Provide the [X, Y] coordinate of the cell's center where the given text is located.  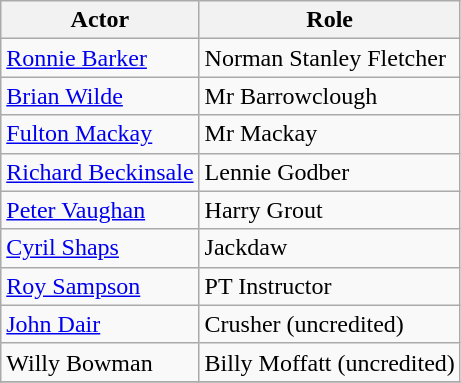
Brian Wilde [100, 96]
Mr Mackay [330, 134]
Peter Vaughan [100, 210]
Jackdaw [330, 248]
Crusher (uncredited) [330, 324]
PT Instructor [330, 286]
Ronnie Barker [100, 58]
Harry Grout [330, 210]
Mr Barrowclough [330, 96]
Role [330, 20]
Lennie Godber [330, 172]
Fulton Mackay [100, 134]
Actor [100, 20]
Cyril Shaps [100, 248]
John Dair [100, 324]
Richard Beckinsale [100, 172]
Norman Stanley Fletcher [330, 58]
Billy Moffatt (uncredited) [330, 362]
Willy Bowman [100, 362]
Roy Sampson [100, 286]
